Determine the (X, Y) coordinate at the center of the cell enclosing the given text.  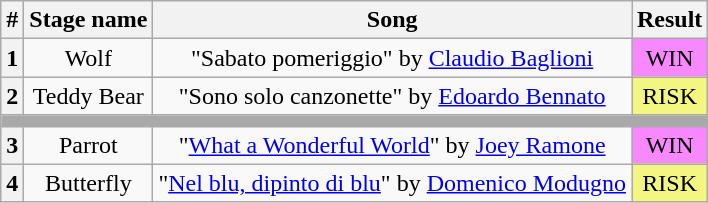
"Sabato pomeriggio" by Claudio Baglioni (392, 58)
4 (12, 183)
"Nel blu, dipinto di blu" by Domenico Modugno (392, 183)
"Sono solo canzonette" by Edoardo Bennato (392, 96)
Song (392, 20)
Teddy Bear (88, 96)
1 (12, 58)
Butterfly (88, 183)
"What a Wonderful World" by Joey Ramone (392, 145)
Result (670, 20)
Stage name (88, 20)
Wolf (88, 58)
3 (12, 145)
# (12, 20)
2 (12, 96)
Parrot (88, 145)
